Scan for the cell matching the given text and deliver its [x, y] coordinate at center. 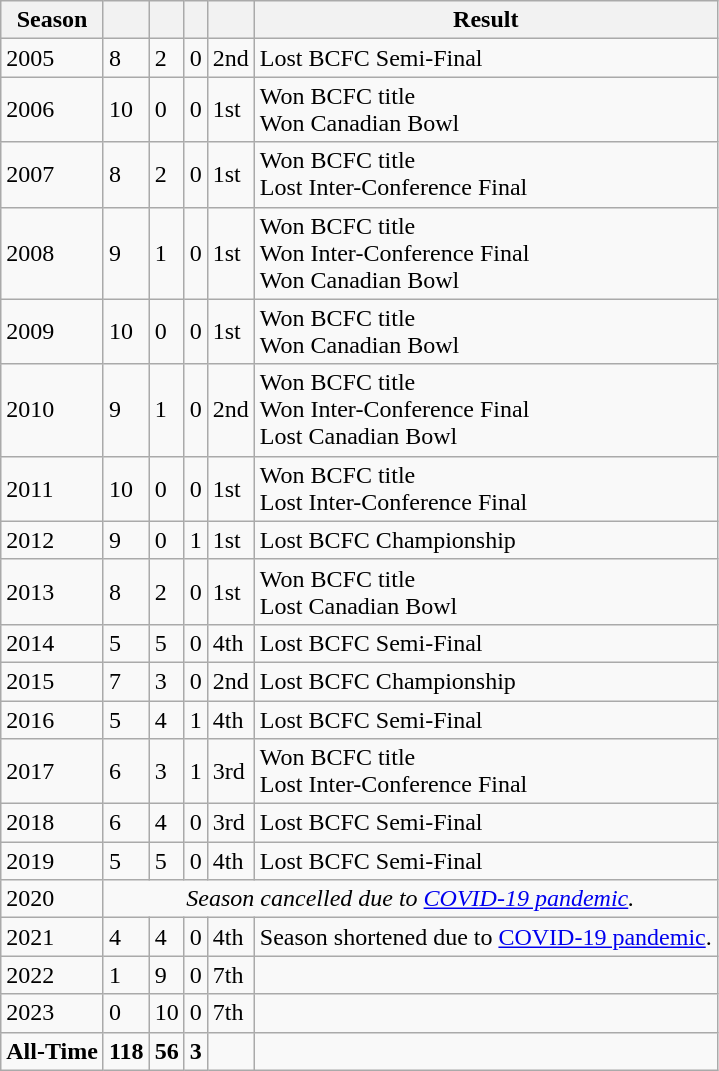
56 [166, 1051]
2007 [52, 174]
2017 [52, 772]
Won BCFC titleLost Canadian Bowl [486, 592]
2019 [52, 861]
2011 [52, 488]
2009 [52, 332]
Season [52, 20]
All-Time [52, 1051]
2010 [52, 410]
Result [486, 20]
2014 [52, 643]
Season shortened due to COVID-19 pandemic. [486, 937]
2013 [52, 592]
2008 [52, 253]
2022 [52, 975]
2020 [52, 899]
Won BCFC titleWon Inter-Conference FinalLost Canadian Bowl [486, 410]
7 [126, 681]
2021 [52, 937]
2018 [52, 823]
2023 [52, 1013]
2016 [52, 719]
2015 [52, 681]
2006 [52, 110]
2012 [52, 540]
Won BCFC titleWon Inter-Conference FinalWon Canadian Bowl [486, 253]
118 [126, 1051]
2005 [52, 58]
Season cancelled due to COVID-19 pandemic. [410, 899]
